Extract the [x, y] coordinate from the center of the cell holding the provided text.  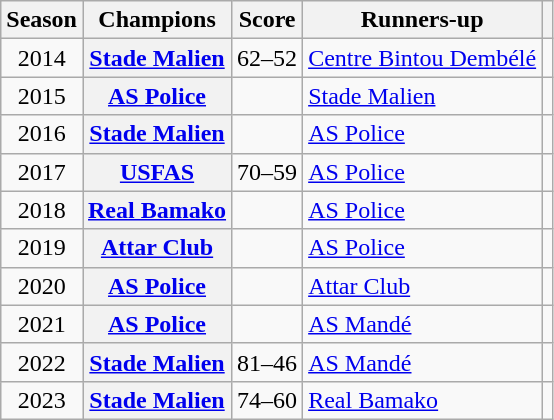
2019 [42, 248]
Champions [156, 20]
2022 [42, 362]
2016 [42, 134]
2014 [42, 58]
2021 [42, 324]
2017 [42, 172]
2018 [42, 210]
Score [268, 20]
Runners-up [422, 20]
2015 [42, 96]
81–46 [268, 362]
2020 [42, 286]
62–52 [268, 58]
Season [42, 20]
70–59 [268, 172]
74–60 [268, 400]
USFAS [156, 172]
Centre Bintou Dembélé [422, 58]
2023 [42, 400]
